Locate the cell with the specified text and output its [X, Y] center coordinate. 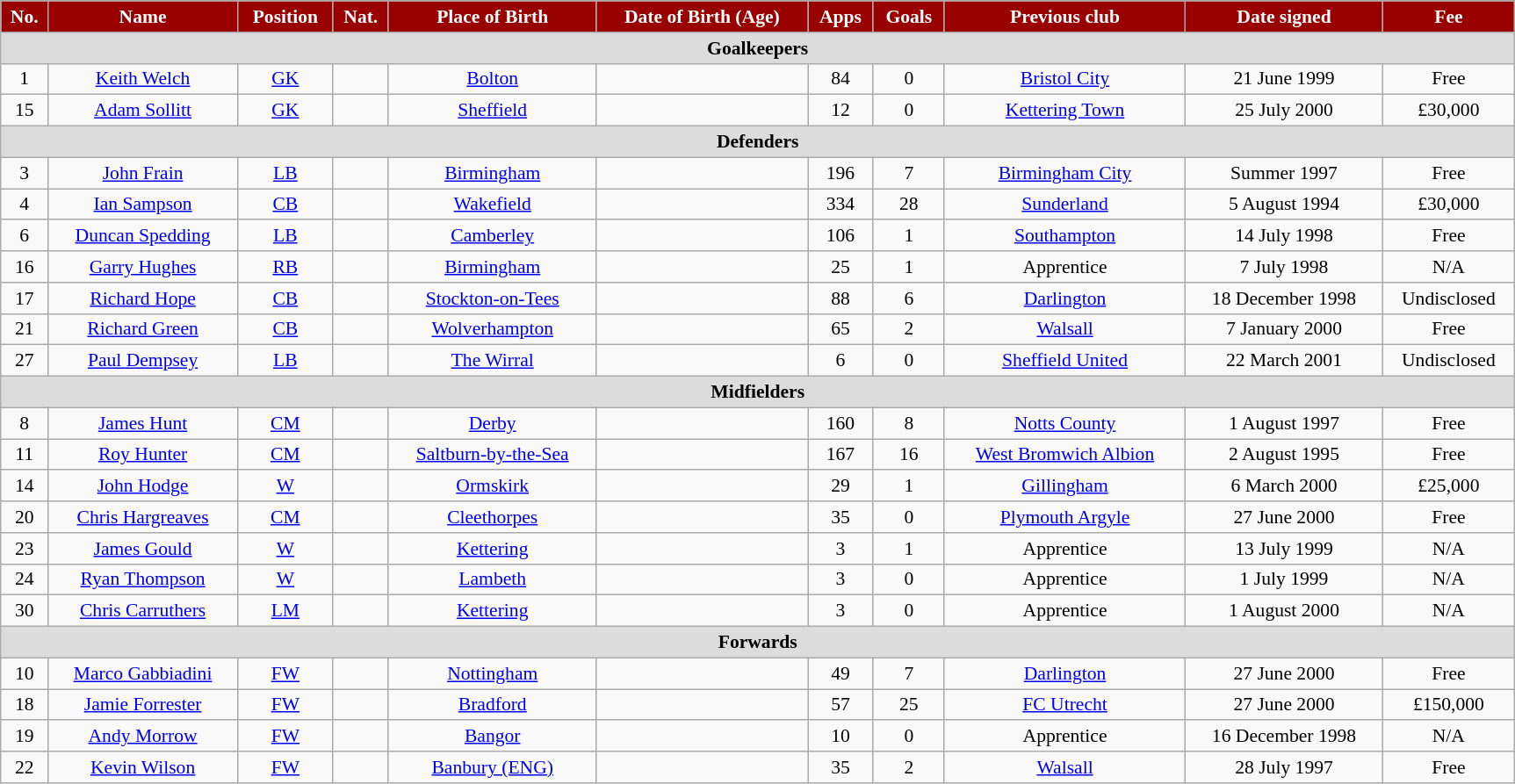
Keith Welch [143, 79]
1 August 1997 [1284, 423]
Sunderland [1064, 205]
Cleethorpes [492, 517]
Camberley [492, 236]
65 [841, 329]
RB [286, 267]
FC Utrecht [1064, 705]
Richard Green [143, 329]
No. [25, 17]
Birmingham City [1064, 173]
Bradford [492, 705]
1 August 2000 [1284, 611]
30 [25, 611]
£25,000 [1448, 486]
28 [908, 205]
Defenders [758, 142]
20 [25, 517]
Roy Hunter [143, 455]
Goalkeepers [758, 48]
£150,000 [1448, 705]
Jamie Forrester [143, 705]
29 [841, 486]
Duncan Spedding [143, 236]
Name [143, 17]
22 March 2001 [1284, 361]
14 July 1998 [1284, 236]
John Hodge [143, 486]
Saltburn-by-the-Sea [492, 455]
21 [25, 329]
4 [25, 205]
The Wirral [492, 361]
Previous club [1064, 17]
Sheffield [492, 111]
88 [841, 298]
11 [25, 455]
106 [841, 236]
Ormskirk [492, 486]
Date of Birth (Age) [703, 17]
167 [841, 455]
84 [841, 79]
James Hunt [143, 423]
Date signed [1284, 17]
Marco Gabbiadini [143, 673]
Wolverhampton [492, 329]
Chris Carruthers [143, 611]
Derby [492, 423]
Sheffield United [1064, 361]
5 August 1994 [1284, 205]
Goals [908, 17]
23 [25, 549]
James Gould [143, 549]
Position [286, 17]
Nottingham [492, 673]
Bolton [492, 79]
Garry Hughes [143, 267]
Fee [1448, 17]
Summer 1997 [1284, 173]
Plymouth Argyle [1064, 517]
15 [25, 111]
7 January 2000 [1284, 329]
Wakefield [492, 205]
Forwards [758, 643]
West Bromwich Albion [1064, 455]
Andy Morrow [143, 737]
28 July 1997 [1284, 767]
Bangor [492, 737]
16 December 1998 [1284, 737]
Ian Sampson [143, 205]
17 [25, 298]
Richard Hope [143, 298]
Midfielders [758, 392]
Southampton [1064, 236]
Adam Sollitt [143, 111]
24 [25, 579]
Place of Birth [492, 17]
Kevin Wilson [143, 767]
Gillingham [1064, 486]
27 [25, 361]
18 [25, 705]
12 [841, 111]
22 [25, 767]
Apps [841, 17]
49 [841, 673]
6 March 2000 [1284, 486]
334 [841, 205]
160 [841, 423]
19 [25, 737]
Notts County [1064, 423]
John Frain [143, 173]
Nat. [360, 17]
Ryan Thompson [143, 579]
Stockton-on-Tees [492, 298]
LM [286, 611]
14 [25, 486]
Chris Hargreaves [143, 517]
7 July 1998 [1284, 267]
2 August 1995 [1284, 455]
21 June 1999 [1284, 79]
Paul Dempsey [143, 361]
1 July 1999 [1284, 579]
57 [841, 705]
18 December 1998 [1284, 298]
Lambeth [492, 579]
196 [841, 173]
Kettering Town [1064, 111]
13 July 1999 [1284, 549]
Banbury (ENG) [492, 767]
Bristol City [1064, 79]
25 July 2000 [1284, 111]
